Extract the [X, Y] coordinate from the center of the cell holding the provided text.  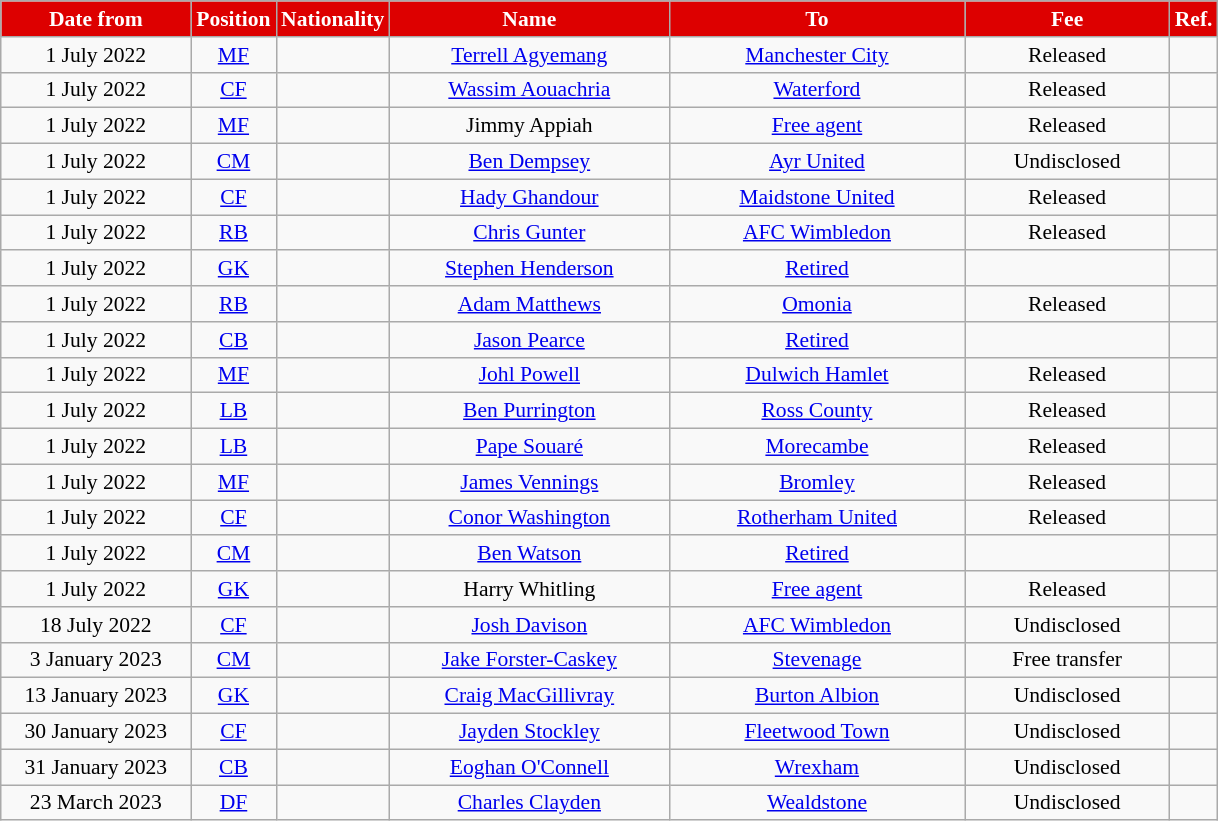
Ross County [816, 411]
Wrexham [816, 767]
Omonia [816, 304]
Josh Davison [529, 625]
Maidstone United [816, 197]
23 March 2023 [96, 803]
Conor Washington [529, 518]
Stephen Henderson [529, 269]
Wealdstone [816, 803]
Ref. [1194, 19]
Jason Pearce [529, 340]
Nationality [332, 19]
Name [529, 19]
Morecambe [816, 447]
Charles Clayden [529, 803]
Adam Matthews [529, 304]
13 January 2023 [96, 696]
3 January 2023 [96, 660]
Jake Forster-Caskey [529, 660]
Eoghan O'Connell [529, 767]
Date from [96, 19]
Stevenage [816, 660]
Wassim Aouachria [529, 90]
Manchester City [816, 55]
31 January 2023 [96, 767]
18 July 2022 [96, 625]
Pape Souaré [529, 447]
Burton Albion [816, 696]
Rotherham United [816, 518]
Dulwich Hamlet [816, 375]
Waterford [816, 90]
Free transfer [1068, 660]
DF [234, 803]
Jayden Stockley [529, 732]
James Vennings [529, 482]
Fee [1068, 19]
Ben Watson [529, 554]
Harry Whitling [529, 589]
Terrell Agyemang [529, 55]
Fleetwood Town [816, 732]
Chris Gunter [529, 233]
30 January 2023 [96, 732]
Craig MacGillivray [529, 696]
Ben Dempsey [529, 162]
Johl Powell [529, 375]
Bromley [816, 482]
Hady Ghandour [529, 197]
Jimmy Appiah [529, 126]
Position [234, 19]
To [816, 19]
Ben Purrington [529, 411]
Ayr United [816, 162]
